Scan for the cell matching the given text and deliver its (x, y) coordinate at center. 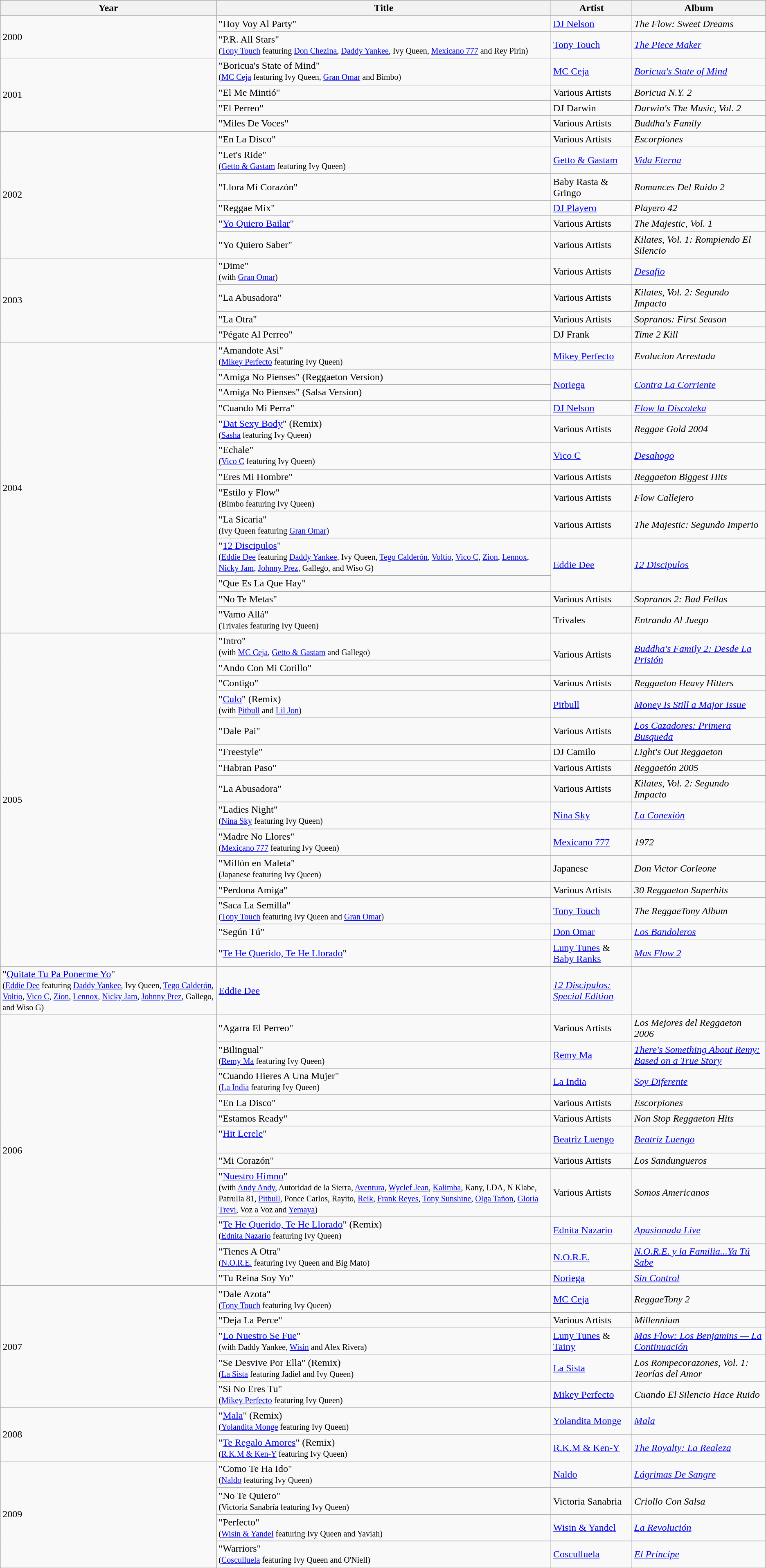
"Dale Pai" (384, 731)
"Deja La Perce" (384, 1320)
Reggae Gold 2004 (699, 429)
2002 (108, 195)
Desahogo (699, 456)
Reggaetón 2005 (699, 768)
Non Stop Reggaeton Hits (699, 1118)
"Como Te Ha Ido" (Naldo featuring Ivy Queen) (384, 1475)
Sopranos 2: Bad Fellas (699, 599)
Sopranos: First Season (699, 319)
Entrando Al Juego (699, 620)
"Cuando Mi Perra" (384, 408)
Mala (699, 1422)
Mexicano 777 (591, 842)
"P.R. All Stars" (Tony Touch featuring Don Chezina, Daddy Yankee, Ivy Queen, Mexicano 777 and Rey Pirin) (384, 45)
DJ Camilo (591, 752)
Don Victor Corleone (699, 868)
"Llora Mi Corazón" (384, 187)
2009 (108, 1514)
"Amiga No Pienses" (Reggaeton Version) (384, 377)
"Warriors" (Cosculluela featuring Ivy Queen and O'Niell) (384, 1554)
Contra La Corriente (699, 385)
"Boricua's State of Mind" (MC Ceja featuring Ivy Queen, Gran Omar and Bimbo) (384, 71)
Darwin's The Music, Vol. 2 (699, 108)
"Dale Azota" (Tony Touch featuring Ivy Queen) (384, 1299)
Apasionada Live (699, 1230)
Los Cazadores: Primera Busqueda (699, 731)
Title (384, 8)
The Royalty: La Realeza (699, 1448)
"Pégate Al Perreo" (384, 335)
Los Bandoleros (699, 932)
"Según Tú" (384, 932)
La India (591, 1082)
12 Discipulos (699, 564)
Cosculluela (591, 1554)
N.O.R.E. y la Familia...Ya Tú Sabe (699, 1257)
La Sista (591, 1367)
Kilates, Vol. 1: Rompiendo El Silencio (699, 245)
R.K.M & Ken-Y (591, 1448)
"Intro" (with MC Ceja, Getto & Gastam and Gallego) (384, 647)
Luny Tunes & Baby Ranks (591, 953)
"Reggae Mix" (384, 208)
1972 (699, 842)
Mas Flow 2 (699, 953)
Buddha's Family (699, 124)
"Tu Reina Soy Yo" (384, 1278)
"Millón en Maleta" (Japanese featuring Ivy Queen) (384, 868)
There's Something About Remy: Based on a True Story (699, 1055)
"Vamo Allá" (Trivales featuring Ivy Queen) (384, 620)
"Dime" (with Gran Omar) (384, 272)
2000 (108, 37)
The Piece Maker (699, 45)
"Te He Querido, Te He Llorado" (384, 953)
Mas Flow: Los Benjamins — La Continuación (699, 1341)
"La Otra" (384, 319)
Boricua N.Y. 2 (699, 92)
ReggaeTony 2 (699, 1299)
"Mala" (Remix) (Yolandita Monge featuring Ivy Queen) (384, 1422)
The Majestic: Segundo Imperio (699, 525)
Baby Rasta & Gringo (591, 187)
"El Perreo" (384, 108)
"Culo" (Remix) (with Pitbull and Lil Jon) (384, 705)
"Cuando Hieres A Una Mujer" (La India featuring Ivy Queen) (384, 1082)
"Mi Corazón" (384, 1160)
"Bilingual" (Remy Ma featuring Ivy Queen) (384, 1055)
"Dat Sexy Body" (Remix) (Sasha featuring Ivy Queen) (384, 429)
"El Me Mintió" (384, 92)
"Ladies Night" (Nina Sky featuring Ivy Queen) (384, 815)
Flow Callejero (699, 498)
Trivales (591, 620)
"Si No Eres Tu" (Mikey Perfecto featuring Ivy Queen) (384, 1395)
Vida Eterna (699, 160)
Sin Control (699, 1278)
Romances Del Ruido 2 (699, 187)
"Agarra El Perreo" (384, 1029)
Time 2 Kill (699, 335)
"Yo Quiero Bailar" (384, 223)
Lágrimas De Sangre (699, 1475)
"Saca La Semilla" (Tony Touch featuring Ivy Queen and Gran Omar) (384, 911)
Boricua's State of Mind (699, 71)
Ednita Nazario (591, 1230)
"Let's Ride" (Getto & Gastam featuring Ivy Queen) (384, 160)
"Echale" (Vico C featuring Ivy Queen) (384, 456)
"Ando Con Mi Corillo" (384, 668)
Wisin & Yandel (591, 1528)
"Perfecto" (Wisin & Yandel featuring Ivy Queen and Yaviah) (384, 1528)
DJ Frank (591, 335)
Vico C (591, 456)
"Estamos Ready" (384, 1118)
Reggaeton Biggest Hits (699, 477)
Luny Tunes & Tainy (591, 1341)
Money Is Still a Major Issue (699, 705)
"No Te Metas" (384, 599)
"Hoy Voy Al Party" (384, 24)
Nina Sky (591, 815)
Flow la Discoteka (699, 408)
2007 (108, 1347)
La Revolución (699, 1528)
"Contigo" (384, 683)
Remy Ma (591, 1055)
2001 (108, 95)
DJ Playero (591, 208)
Album (699, 8)
N.O.R.E. (591, 1257)
"Estilo y Flow" (Bimbo featuring Ivy Queen) (384, 498)
Don Omar (591, 932)
Soy Diferente (699, 1082)
"Amiga No Pienses" (Salsa Version) (384, 392)
"Se Desvive Por Ella" (Remix) (La Sista featuring Jadiel and Ivy Queen) (384, 1367)
Criollo Con Salsa (699, 1501)
2004 (108, 488)
"Te He Querido, Te He Llorado" (Remix) (Ednita Nazario featuring Ivy Queen) (384, 1230)
"Freestyle" (384, 752)
Japanese (591, 868)
"Lo Nuestro Se Fue" (with Daddy Yankee, Wisin and Alex Rivera) (384, 1341)
Reggaeton Heavy Hitters (699, 683)
"Tienes A Otra" (N.O.R.E. featuring Ivy Queen and Big Mato) (384, 1257)
"Que Es La Que Hay" (384, 583)
"Eres Mi Hombre" (384, 477)
Pitbull (591, 705)
Millennium (699, 1320)
"Yo Quiero Saber" (384, 245)
2003 (108, 300)
Getto & Gastam (591, 160)
"Te Regalo Amores" (Remix) (R.K.M & Ken-Y featuring Ivy Queen) (384, 1448)
Year (108, 8)
The Majestic, Vol. 1 (699, 223)
30 Reggaeton Superhits (699, 890)
Los Mejores del Reggaeton 2006 (699, 1029)
12 Discipulos: Special Edition (591, 991)
Naldo (591, 1475)
DJ Darwin (591, 108)
Somos Americanos (699, 1192)
"La Sicaria" (Ivy Queen featuring Gran Omar) (384, 525)
"Habran Paso" (384, 768)
Evolucion Arrestada (699, 356)
La Conexión (699, 815)
Los Sandungueros (699, 1160)
Light's Out Reggaeton (699, 752)
Yolandita Monge (591, 1422)
El Príncipe (699, 1554)
2006 (108, 1151)
"Hit Lerele" (384, 1139)
The ReggaeTony Album (699, 911)
The Flow: Sweet Dreams (699, 24)
"Perdona Amiga" (384, 890)
"Miles De Voces" (384, 124)
Los Rompecorazones, Vol. 1: Teorías del Amor (699, 1367)
Playero 42 (699, 208)
Victoria Sanabria (591, 1501)
Cuando El Silencio Hace Ruido (699, 1395)
"Amandote Asi" (Mikey Perfecto featuring Ivy Queen) (384, 356)
"No Te Quiero" (Victoria Sanabría featuring Ivy Queen) (384, 1501)
Buddha's Family 2: Desde La Prisión (699, 655)
Desafio (699, 272)
2005 (108, 800)
Artist (591, 8)
2008 (108, 1435)
"Madre No Llores" (Mexicano 777 featuring Ivy Queen) (384, 842)
